Search for the cell housing the specified text and yield its [x, y] center coordinate. 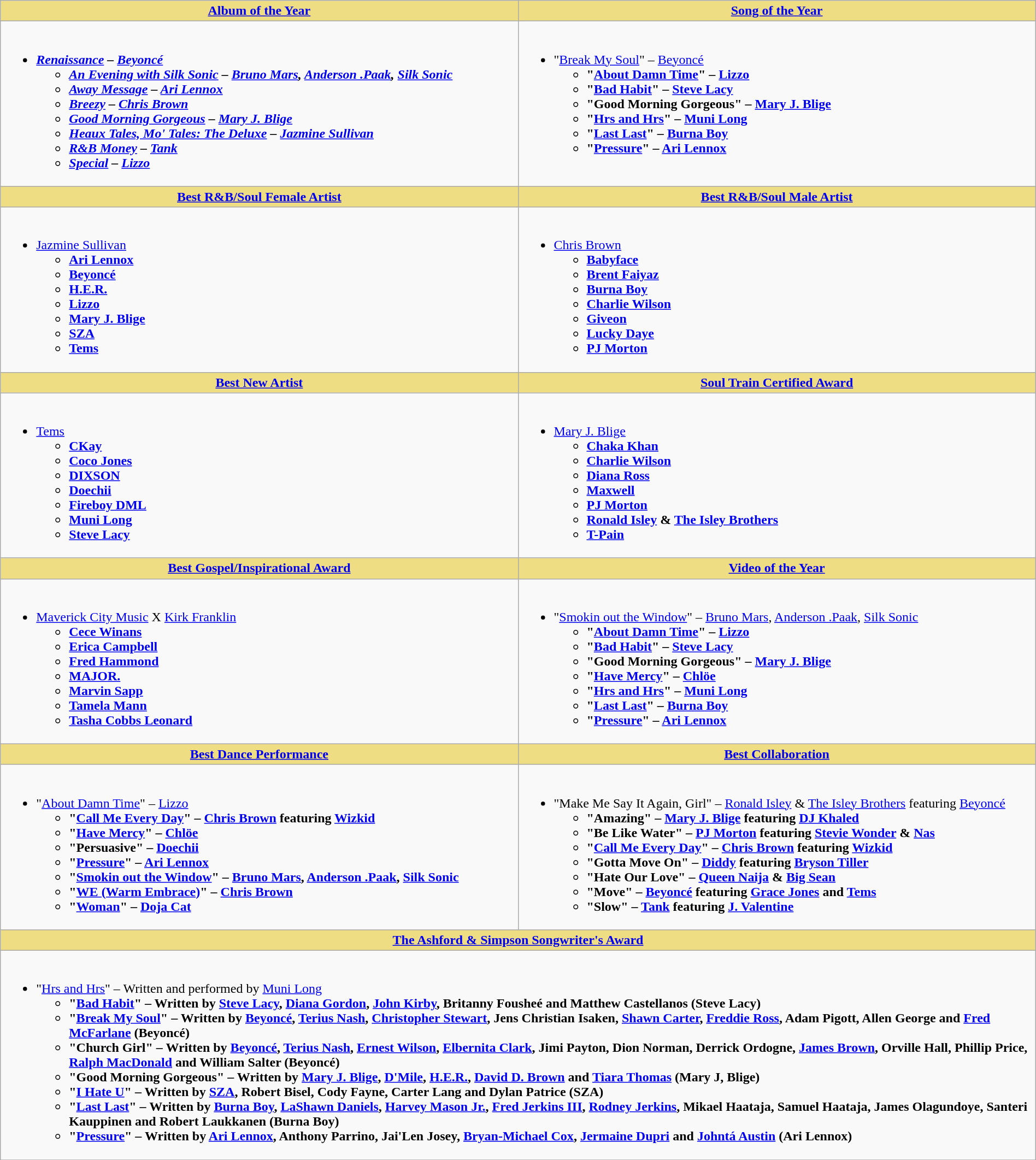
Best New Artist [259, 382]
Best Collaboration [777, 754]
Soul Train Certified Award [777, 382]
Best Gospel/Inspirational Award [259, 568]
Best Dance Performance [259, 754]
Mary J. BligeChaka KhanCharlie WilsonDiana RossMaxwellPJ MortonRonald Isley & The Isley BrothersT-Pain [777, 475]
Maverick City Music X Kirk FranklinCece WinansErica CampbellFred HammondMAJOR.Marvin SappTamela MannTasha Cobbs Leonard [259, 661]
Video of the Year [777, 568]
Best R&B/Soul Female Artist [259, 197]
Best R&B/Soul Male Artist [777, 197]
Jazmine SullivanAri LennoxBeyoncéH.E.R.LizzoMary J. BligeSZATems [259, 290]
Album of the Year [259, 11]
Song of the Year [777, 11]
The Ashford & Simpson Songwriter's Award [518, 940]
TemsCKayCoco JonesDIXSONDoechiiFireboy DMLMuni LongSteve Lacy [259, 475]
Chris BrownBabyfaceBrent FaiyazBurna BoyCharlie WilsonGiveonLucky DayePJ Morton [777, 290]
